Capture the cell that displays the provided text and extract its [X, Y] central coordinate. 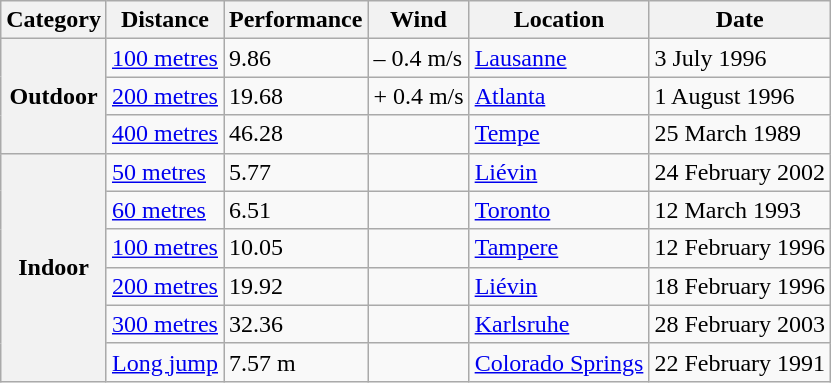
46.28 [296, 134]
+ 0.4 m/s [418, 96]
18 February 1996 [740, 286]
Location [559, 20]
Category [54, 20]
28 February 2003 [740, 324]
24 February 2002 [740, 172]
3 July 1996 [740, 58]
Lausanne [559, 58]
Indoor [54, 267]
Wind [418, 20]
Karlsruhe [559, 324]
Colorado Springs [559, 362]
5.77 [296, 172]
Long jump [164, 362]
400 metres [164, 134]
22 February 1991 [740, 362]
10.05 [296, 248]
300 metres [164, 324]
Outdoor [54, 96]
19.92 [296, 286]
Tempe [559, 134]
7.57 m [296, 362]
50 metres [164, 172]
19.68 [296, 96]
Performance [296, 20]
Distance [164, 20]
Tampere [559, 248]
12 February 1996 [740, 248]
9.86 [296, 58]
Date [740, 20]
32.36 [296, 324]
1 August 1996 [740, 96]
12 March 1993 [740, 210]
Atlanta [559, 96]
60 metres [164, 210]
– 0.4 m/s [418, 58]
25 March 1989 [740, 134]
6.51 [296, 210]
Toronto [559, 210]
